Find where the given text appears and provide that cell's center as [X, Y] coordinate. 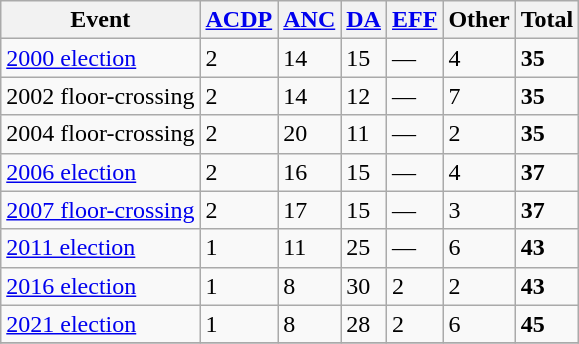
2006 election [100, 172]
30 [364, 286]
2011 election [100, 248]
45 [547, 324]
2004 floor-crossing [100, 134]
28 [364, 324]
2021 election [100, 324]
2016 election [100, 286]
2007 floor-crossing [100, 210]
16 [310, 172]
7 [479, 96]
ACDP [239, 20]
17 [310, 210]
3 [479, 210]
20 [310, 134]
Event [100, 20]
25 [364, 248]
Other [479, 20]
12 [364, 96]
Total [547, 20]
ANC [310, 20]
2002 floor-crossing [100, 96]
EFF [414, 20]
2000 election [100, 58]
DA [364, 20]
